Detect which cell encompasses the target text, then output its (X, Y) center coordinate. 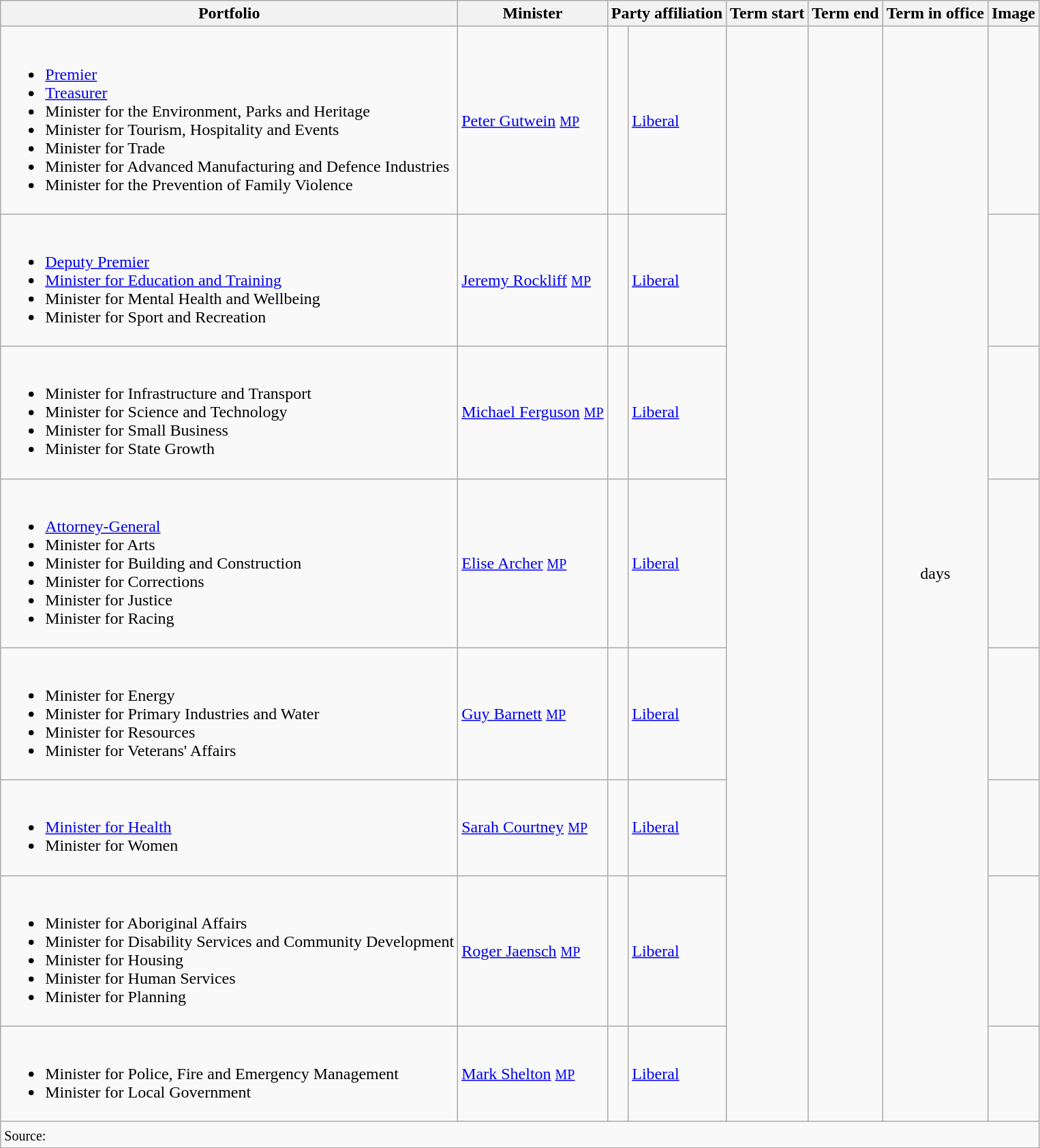
Minister for HealthMinister for Women (229, 828)
Minister for Police, Fire and Emergency ManagementMinister for Local Government (229, 1074)
Minister (533, 14)
days (935, 574)
Deputy PremierMinister for Education and TrainingMinister for Mental Health and WellbeingMinister for Sport and Recreation (229, 280)
Mark Shelton MP (533, 1074)
Jeremy Rockliff MP (533, 280)
Term start (767, 14)
Source: (520, 1134)
Attorney-GeneralMinister for ArtsMinister for Building and ConstructionMinister for CorrectionsMinister for JusticeMinister for Racing (229, 563)
Michael Ferguson MP (533, 412)
Minister for EnergyMinister for Primary Industries and WaterMinister for ResourcesMinister for Veterans' Affairs (229, 714)
Party affiliation (667, 14)
Term end (846, 14)
Sarah Courtney MP (533, 828)
Term in office (935, 14)
Peter Gutwein MP (533, 120)
Elise Archer MP (533, 563)
Image (1013, 14)
Minister for Infrastructure and TransportMinister for Science and TechnologyMinister for Small BusinessMinister for State Growth (229, 412)
Portfolio (229, 14)
Roger Jaensch MP (533, 950)
Guy Barnett MP (533, 714)
